Detect which cell encompasses the target text, then output its (x, y) center coordinate. 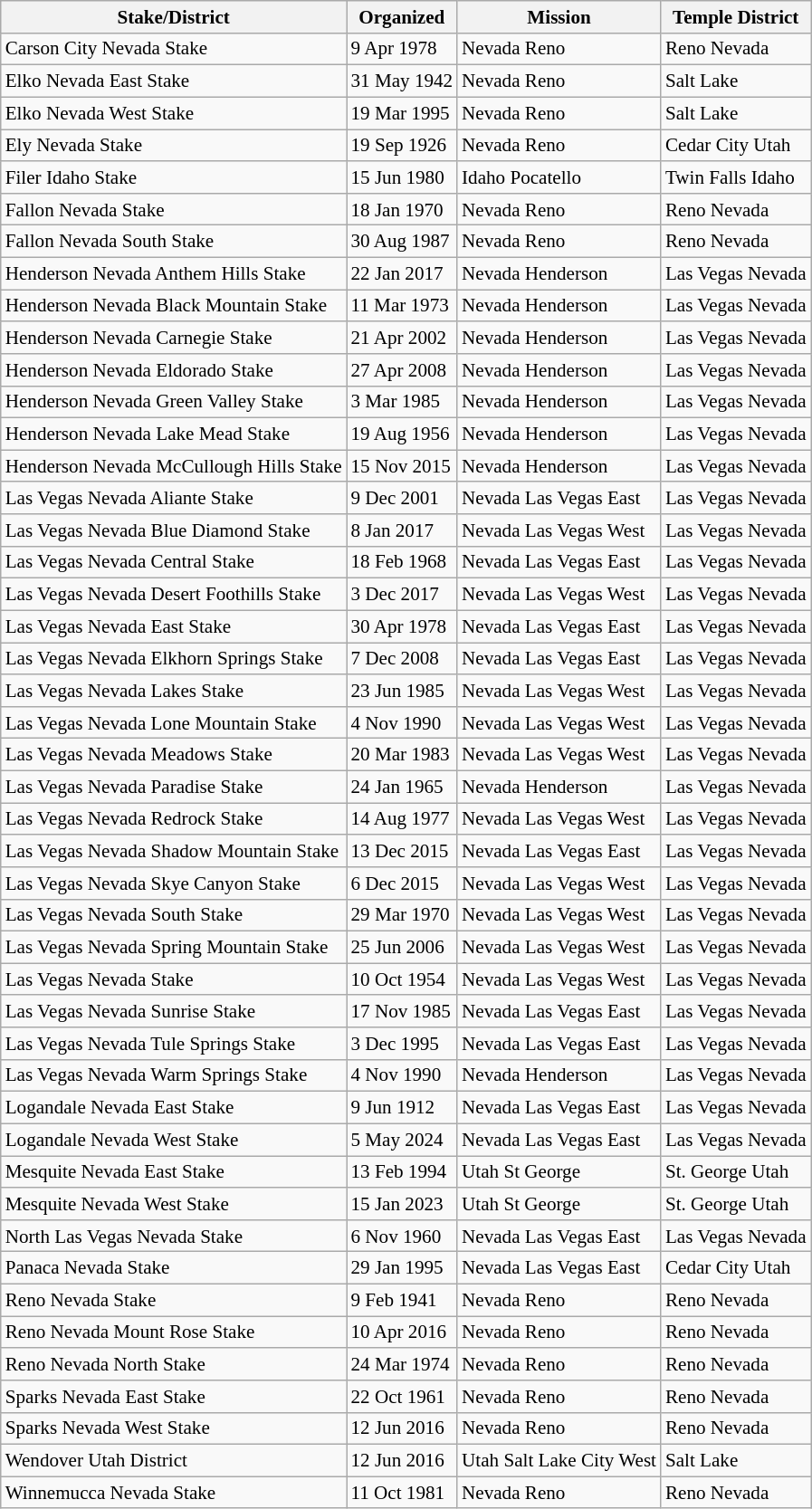
Logandale Nevada East Stake (174, 1108)
Utah Salt Lake City West (559, 1461)
6 Nov 1960 (402, 1235)
Las Vegas Nevada Lone Mountain Stake (174, 722)
Stake/District (174, 16)
25 Jun 2006 (402, 947)
29 Mar 1970 (402, 914)
13 Feb 1994 (402, 1171)
Twin Falls Idaho (736, 177)
19 Sep 1926 (402, 145)
17 Nov 1985 (402, 1010)
Henderson Nevada Green Valley Stake (174, 402)
Organized (402, 16)
Las Vegas Nevada Elkhorn Springs Stake (174, 659)
Reno Nevada Stake (174, 1300)
13 Dec 2015 (402, 851)
Wendover Utah District (174, 1461)
11 Oct 1981 (402, 1492)
22 Oct 1961 (402, 1396)
29 Jan 1995 (402, 1267)
5 May 2024 (402, 1139)
21 Apr 2002 (402, 337)
Las Vegas Nevada Spring Mountain Stake (174, 947)
7 Dec 2008 (402, 659)
Las Vegas Nevada Paradise Stake (174, 786)
Mesquite Nevada East Stake (174, 1171)
9 Feb 1941 (402, 1300)
11 Mar 1973 (402, 306)
Henderson Nevada McCullough Hills Stake (174, 465)
8 Jan 2017 (402, 530)
Las Vegas Nevada Blue Diamond Stake (174, 530)
30 Apr 1978 (402, 626)
Henderson Nevada Black Mountain Stake (174, 306)
Las Vegas Nevada Tule Springs Stake (174, 1043)
Henderson Nevada Anthem Hills Stake (174, 273)
Elko Nevada East Stake (174, 81)
10 Oct 1954 (402, 979)
14 Aug 1977 (402, 818)
Las Vegas Nevada Central Stake (174, 561)
Las Vegas Nevada Lakes Stake (174, 690)
Temple District (736, 16)
15 Nov 2015 (402, 465)
Las Vegas Nevada Meadows Stake (174, 755)
Las Vegas Nevada Skye Canyon Stake (174, 883)
Las Vegas Nevada Shadow Mountain Stake (174, 851)
Henderson Nevada Carnegie Stake (174, 337)
15 Jan 2023 (402, 1204)
Filer Idaho Stake (174, 177)
Las Vegas Nevada Aliante Stake (174, 498)
9 Dec 2001 (402, 498)
9 Jun 1912 (402, 1108)
Las Vegas Nevada Sunrise Stake (174, 1010)
Las Vegas Nevada South Stake (174, 914)
27 Apr 2008 (402, 369)
9 Apr 1978 (402, 49)
Las Vegas Nevada Stake (174, 979)
15 Jun 1980 (402, 177)
Las Vegas Nevada Redrock Stake (174, 818)
Carson City Nevada Stake (174, 49)
Idaho Pocatello (559, 177)
Mission (559, 16)
3 Dec 1995 (402, 1043)
Sparks Nevada East Stake (174, 1396)
Ely Nevada Stake (174, 145)
10 Apr 2016 (402, 1332)
3 Mar 1985 (402, 402)
18 Feb 1968 (402, 561)
Winnemucca Nevada Stake (174, 1492)
19 Mar 1995 (402, 112)
Elko Nevada West Stake (174, 112)
3 Dec 2017 (402, 594)
18 Jan 1970 (402, 208)
22 Jan 2017 (402, 273)
19 Aug 1956 (402, 435)
Sparks Nevada West Stake (174, 1428)
20 Mar 1983 (402, 755)
Mesquite Nevada West Stake (174, 1204)
Reno Nevada North Stake (174, 1363)
Logandale Nevada West Stake (174, 1139)
North Las Vegas Nevada Stake (174, 1235)
Las Vegas Nevada Warm Springs Stake (174, 1075)
Reno Nevada Mount Rose Stake (174, 1332)
Las Vegas Nevada Desert Foothills Stake (174, 594)
31 May 1942 (402, 81)
24 Mar 1974 (402, 1363)
6 Dec 2015 (402, 883)
24 Jan 1965 (402, 786)
Panaca Nevada Stake (174, 1267)
Henderson Nevada Eldorado Stake (174, 369)
Las Vegas Nevada East Stake (174, 626)
Fallon Nevada South Stake (174, 241)
23 Jun 1985 (402, 690)
Fallon Nevada Stake (174, 208)
30 Aug 1987 (402, 241)
Henderson Nevada Lake Mead Stake (174, 435)
